Extract the [X, Y] coordinate from the center of the cell holding the provided text.  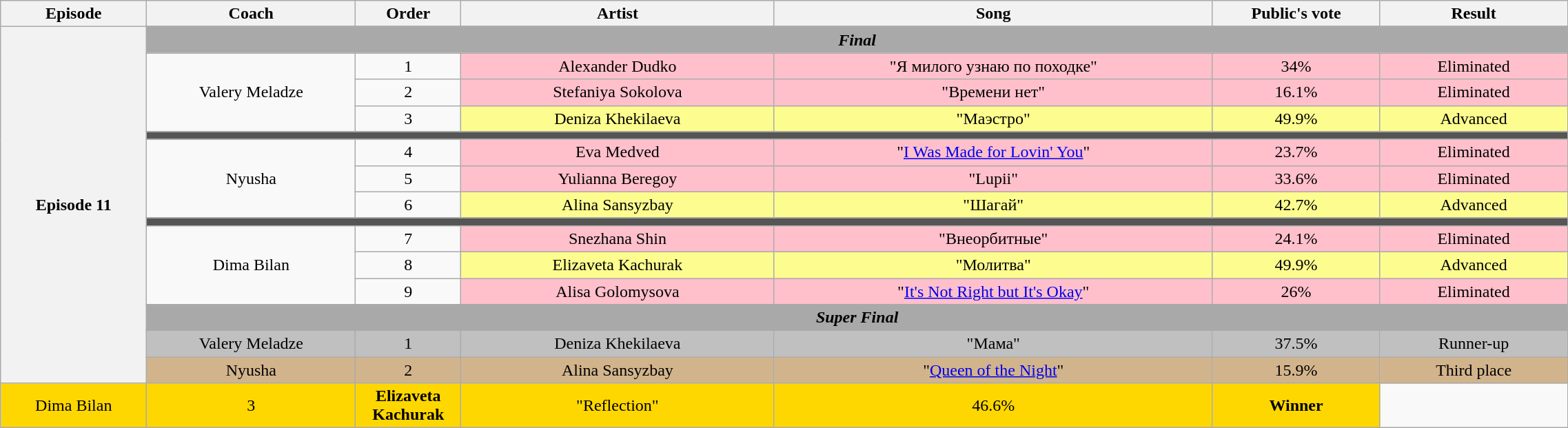
23.7% [1296, 152]
26% [1296, 292]
Coach [251, 14]
4 [408, 152]
33.6% [1296, 179]
Runner-up [1474, 344]
"Мама" [993, 344]
"Reflection" [618, 405]
Final [857, 40]
"Времени нет" [993, 92]
9 [408, 292]
5 [408, 179]
Eva Medved [618, 152]
Artist [618, 14]
Result [1474, 14]
"Маэстро" [993, 119]
"Шагай" [993, 205]
Yulianna Beregoy [618, 179]
34% [1296, 66]
Super Final [857, 318]
Alexander Dudko [618, 66]
42.7% [1296, 205]
Winner [1296, 405]
Episode [74, 14]
37.5% [1296, 344]
7 [408, 238]
"It's Not Right but It's Okay" [993, 292]
24.1% [1296, 238]
Order [408, 14]
8 [408, 265]
Public's vote [1296, 14]
46.6% [993, 405]
Alisa Golomysova [618, 292]
"Lupii" [993, 179]
"Молитва" [993, 265]
16.1% [1296, 92]
"Queen of the Night" [993, 370]
Song [993, 14]
Stefaniya Sokolova [618, 92]
15.9% [1296, 370]
Third place [1474, 370]
"Внеорбитные" [993, 238]
"Я милого узнаю по походке" [993, 66]
"I Was Made for Lovin' You" [993, 152]
Episode 11 [74, 205]
6 [408, 205]
Snezhana Shin [618, 238]
